Pinpoint the cell where the given text exists, returning its (X, Y) midpoint coordinate. 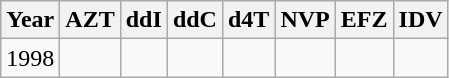
AZT (90, 20)
Year (30, 20)
1998 (30, 58)
IDV (420, 20)
ddI (144, 20)
NVP (305, 20)
d4T (248, 20)
ddC (194, 20)
EFZ (364, 20)
